Identify which cell holds the provided text, then report its [X, Y] central coordinate. 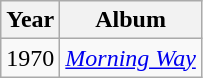
Morning Way [131, 58]
Year [30, 20]
1970 [30, 58]
Album [131, 20]
